Provide the (x, y) coordinate of the cell's center where the given text is located.  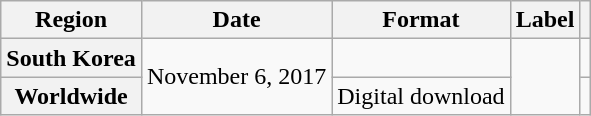
South Korea (72, 58)
November 6, 2017 (236, 77)
Label (545, 20)
Date (236, 20)
Worldwide (72, 96)
Format (421, 20)
Digital download (421, 96)
Region (72, 20)
